Detect which cell encompasses the target text, then output its (X, Y) center coordinate. 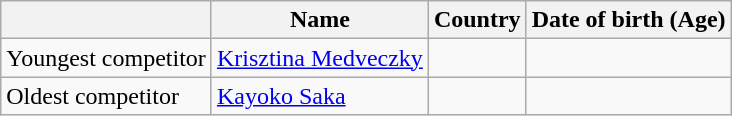
Country (477, 20)
Date of birth (Age) (628, 20)
Krisztina Medveczky (320, 58)
Kayoko Saka (320, 96)
Youngest competitor (106, 58)
Oldest competitor (106, 96)
Name (320, 20)
